Find where the given text appears and provide that cell's center as (X, Y) coordinate. 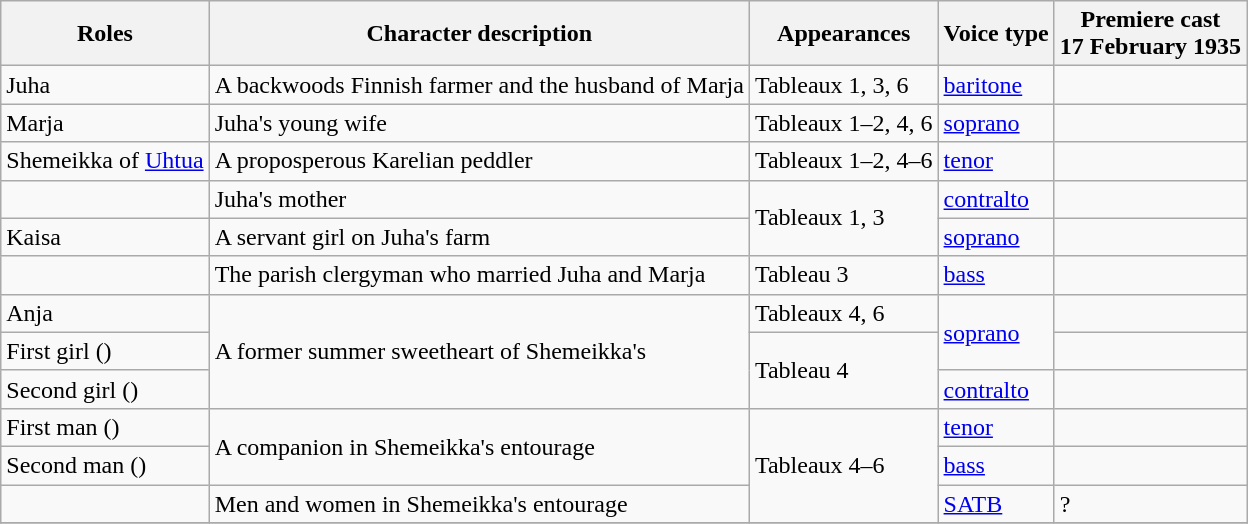
A proposperous Karelian peddler (479, 161)
A servant girl on Juha's farm (479, 237)
Second girl () (105, 389)
Anja (105, 313)
Juha's mother (479, 199)
Voice type (996, 34)
Second man () (105, 465)
Marja (105, 123)
Men and women in Shemeikka's entourage (479, 503)
Tableaux 4–6 (844, 465)
Tableaux 1–2, 4, 6 (844, 123)
A backwoods Finnish farmer and the husband of Marja (479, 85)
First girl () (105, 351)
baritone (996, 85)
Premiere cast17 February 1935 (1150, 34)
? (1150, 503)
Roles (105, 34)
Juha (105, 85)
Juha's young wife (479, 123)
Tableau 3 (844, 275)
Tableaux 1, 3, 6 (844, 85)
Tableaux 4, 6 (844, 313)
Appearances (844, 34)
Character description (479, 34)
The parish clergyman who married Juha and Marja (479, 275)
Tableaux 1, 3 (844, 218)
First man () (105, 427)
A former summer sweetheart of Shemeikka's (479, 351)
Kaisa (105, 237)
Tableau 4 (844, 370)
Shemeikka of Uhtua (105, 161)
A companion in Shemeikka's entourage (479, 446)
Tableaux 1–2, 4–6 (844, 161)
SATB (996, 503)
